From the cell containing the given text, extract its center point as (x, y) coordinate. 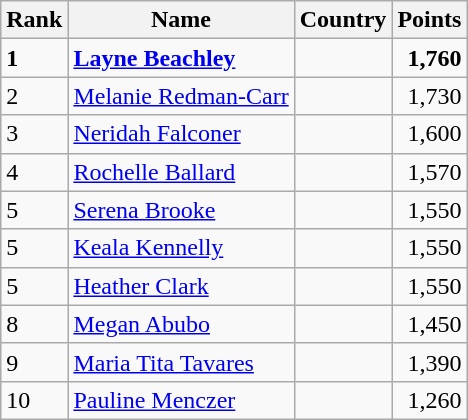
Layne Beachley (181, 58)
1,570 (430, 172)
2 (34, 96)
3 (34, 134)
1,730 (430, 96)
1,450 (430, 324)
Neridah Falconer (181, 134)
9 (34, 362)
1,760 (430, 58)
Heather Clark (181, 286)
8 (34, 324)
Keala Kennelly (181, 248)
Melanie Redman-Carr (181, 96)
1,390 (430, 362)
Points (430, 20)
Serena Brooke (181, 210)
1 (34, 58)
Name (181, 20)
Rank (34, 20)
1,600 (430, 134)
Rochelle Ballard (181, 172)
Country (343, 20)
10 (34, 400)
1,260 (430, 400)
4 (34, 172)
Maria Tita Tavares (181, 362)
Pauline Menczer (181, 400)
Megan Abubo (181, 324)
